Extract the (X, Y) coordinate from the center of the cell holding the provided text.  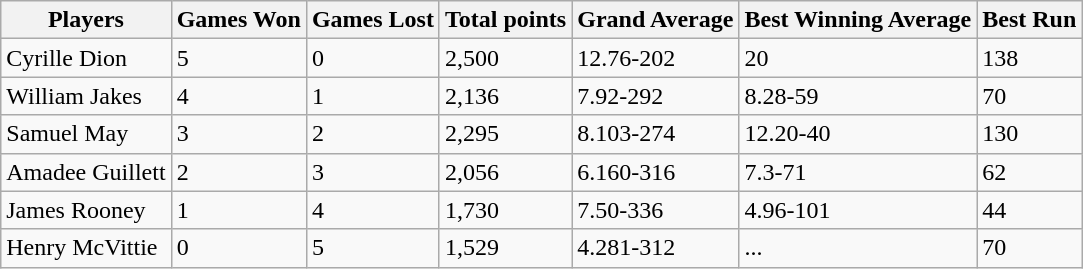
6.160-316 (656, 172)
Cyrille Dion (86, 58)
2,500 (505, 58)
2,136 (505, 96)
Amadee Guillett (86, 172)
44 (1030, 210)
12.76-202 (656, 58)
Players (86, 20)
2,295 (505, 134)
Games Lost (372, 20)
Total points (505, 20)
130 (1030, 134)
20 (858, 58)
2,056 (505, 172)
138 (1030, 58)
Best Run (1030, 20)
Games Won (238, 20)
1,730 (505, 210)
62 (1030, 172)
William Jakes (86, 96)
4.96-101 (858, 210)
Samuel May (86, 134)
7.3-71 (858, 172)
7.50-336 (656, 210)
... (858, 248)
Best Winning Average (858, 20)
James Rooney (86, 210)
1,529 (505, 248)
12.20-40 (858, 134)
Henry McVittie (86, 248)
8.103-274 (656, 134)
4.281-312 (656, 248)
8.28-59 (858, 96)
Grand Average (656, 20)
7.92-292 (656, 96)
